Determine the (x, y) coordinate at the center of the cell enclosing the given text.  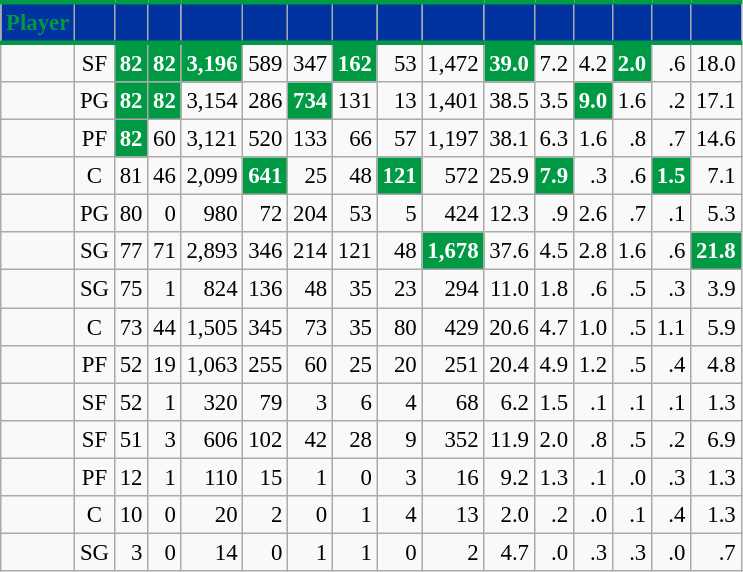
294 (453, 289)
251 (453, 364)
4.5 (554, 251)
75 (130, 289)
44 (164, 327)
347 (310, 62)
5.9 (716, 327)
424 (453, 214)
16 (453, 477)
3.5 (554, 101)
2,099 (212, 176)
10 (130, 515)
17.1 (716, 101)
345 (266, 327)
136 (266, 289)
6 (354, 402)
320 (212, 402)
286 (266, 101)
1.2 (592, 364)
5.3 (716, 214)
9.2 (509, 477)
641 (266, 176)
39.0 (509, 62)
37.6 (509, 251)
20.4 (509, 364)
38.1 (509, 139)
11.0 (509, 289)
42 (310, 439)
72 (266, 214)
204 (310, 214)
346 (266, 251)
520 (266, 139)
1,401 (453, 101)
102 (266, 439)
162 (354, 62)
734 (310, 101)
1.8 (554, 289)
7.2 (554, 62)
2.6 (592, 214)
214 (310, 251)
14.6 (716, 139)
7.1 (716, 176)
2,893 (212, 251)
1,063 (212, 364)
.9 (554, 214)
824 (212, 289)
1,197 (453, 139)
81 (130, 176)
51 (130, 439)
1,472 (453, 62)
11.9 (509, 439)
1.1 (672, 327)
5 (400, 214)
1,505 (212, 327)
46 (164, 176)
Player (38, 22)
20.6 (509, 327)
572 (453, 176)
606 (212, 439)
1,678 (453, 251)
4.2 (592, 62)
3,154 (212, 101)
25.9 (509, 176)
12.3 (509, 214)
14 (212, 552)
255 (266, 364)
3,121 (212, 139)
57 (400, 139)
4.9 (554, 364)
980 (212, 214)
133 (310, 139)
7.9 (554, 176)
131 (354, 101)
6.3 (554, 139)
589 (266, 62)
28 (354, 439)
3.9 (716, 289)
21.8 (716, 251)
12 (130, 477)
9.0 (592, 101)
77 (130, 251)
429 (453, 327)
4.8 (716, 364)
79 (266, 402)
9 (400, 439)
23 (400, 289)
18.0 (716, 62)
19 (164, 364)
6.9 (716, 439)
2.8 (592, 251)
6.2 (509, 402)
110 (212, 477)
68 (453, 402)
38.5 (509, 101)
66 (354, 139)
3,196 (212, 62)
1.0 (592, 327)
15 (266, 477)
352 (453, 439)
71 (164, 251)
